For the text-containing cell, return its midpoint in (X, Y) coordinate format. 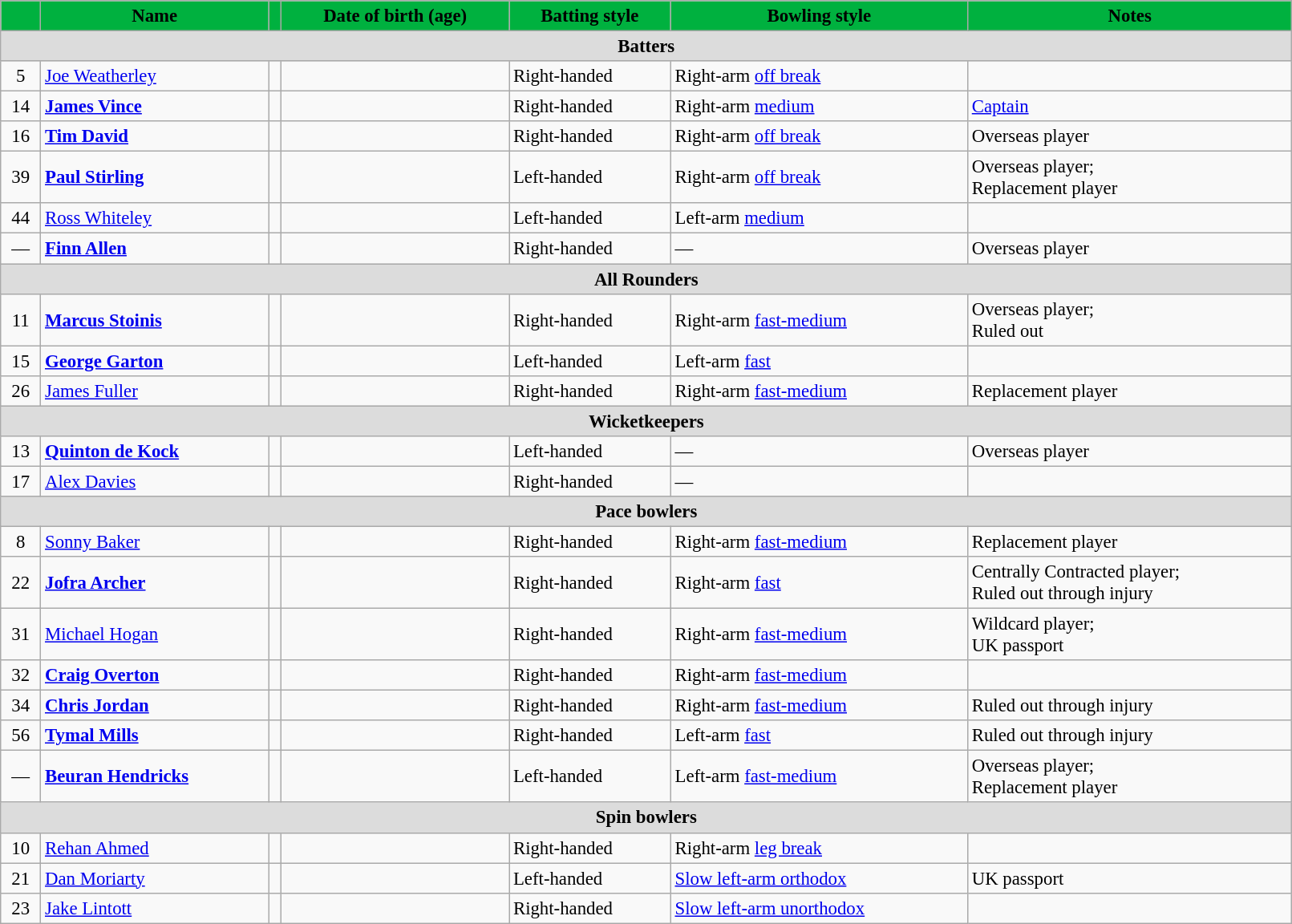
Notes (1129, 16)
21 (21, 878)
Sonny Baker (155, 541)
5 (21, 76)
Michael Hogan (155, 635)
Spin bowlers (646, 818)
Joe Weatherley (155, 76)
Marcus Stoinis (155, 319)
Beuran Hendricks (155, 776)
22 (21, 582)
Ross Whiteley (155, 219)
39 (21, 178)
Right-arm fast (819, 582)
Left-arm fast-medium (819, 776)
Name (155, 16)
Captain (1129, 107)
Jofra Archer (155, 582)
16 (21, 136)
Slow left-arm unorthodox (819, 908)
34 (21, 706)
Overseas player; Ruled out (1129, 319)
32 (21, 675)
Left-arm medium (819, 219)
15 (21, 361)
10 (21, 848)
Rehan Ahmed (155, 848)
James Vince (155, 107)
Dan Moriarty (155, 878)
Batters (646, 47)
Alex Davies (155, 481)
Paul Stirling (155, 178)
Finn Allen (155, 249)
UK passport (1129, 878)
Centrally Contracted player; Ruled out through injury (1129, 582)
Craig Overton (155, 675)
George Garton (155, 361)
Right-arm medium (819, 107)
11 (21, 319)
44 (21, 219)
23 (21, 908)
Chris Jordan (155, 706)
Tim David (155, 136)
14 (21, 107)
17 (21, 481)
All Rounders (646, 279)
Pace bowlers (646, 512)
56 (21, 736)
26 (21, 391)
Bowling style (819, 16)
Jake Lintott (155, 908)
Wildcard player; UK passport (1129, 635)
Quinton de Kock (155, 452)
31 (21, 635)
13 (21, 452)
Wicketkeepers (646, 421)
Batting style (590, 16)
Date of birth (age) (395, 16)
James Fuller (155, 391)
Slow left-arm orthodox (819, 878)
8 (21, 541)
Right-arm leg break (819, 848)
Tymal Mills (155, 736)
